From the cell containing the given text, extract its center point as [X, Y] coordinate. 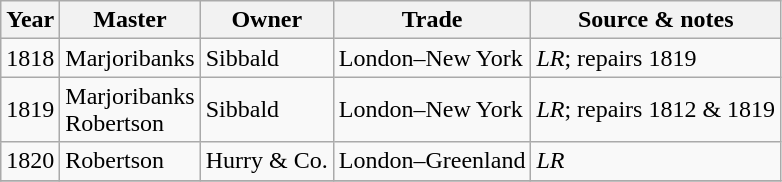
Source & notes [656, 20]
LR; repairs 1812 & 1819 [656, 110]
Robertson [130, 161]
Year [30, 20]
Marjoribanks [130, 58]
LR [656, 161]
Master [130, 20]
Owner [266, 20]
Trade [432, 20]
1818 [30, 58]
LR; repairs 1819 [656, 58]
1820 [30, 161]
London–Greenland [432, 161]
MarjoribanksRobertson [130, 110]
1819 [30, 110]
Hurry & Co. [266, 161]
